Provide the (X, Y) coordinate of the cell's center where the given text is located.  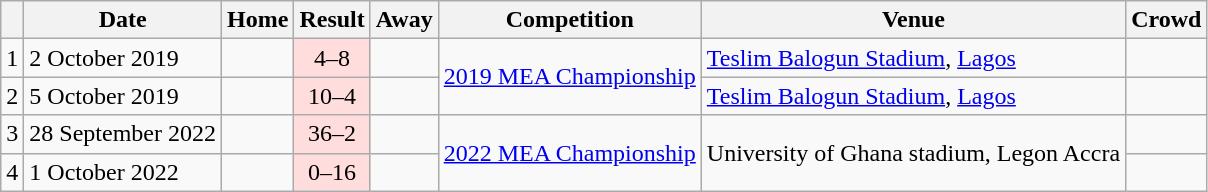
10–4 (332, 96)
36–2 (332, 134)
Home (258, 20)
Crowd (1166, 20)
Date (123, 20)
Away (404, 20)
University of Ghana stadium, Legon Accra (913, 153)
2022 MEA Championship (570, 153)
28 September 2022 (123, 134)
2019 MEA Championship (570, 77)
3 (12, 134)
2 October 2019 (123, 58)
0–16 (332, 172)
Result (332, 20)
Venue (913, 20)
5 October 2019 (123, 96)
1 (12, 58)
4–8 (332, 58)
2 (12, 96)
4 (12, 172)
1 October 2022 (123, 172)
Competition (570, 20)
